Determine the (X, Y) coordinate at the center of the cell enclosing the given text.  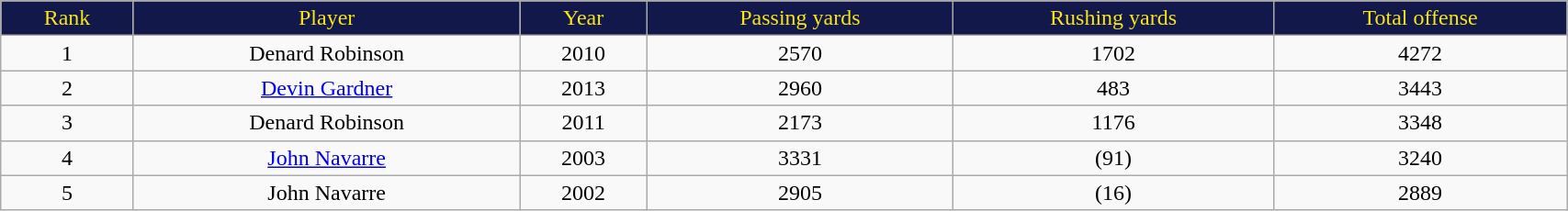
4272 (1420, 53)
Rank (68, 18)
1 (68, 53)
3348 (1420, 123)
2 (68, 88)
Rushing yards (1113, 18)
(91) (1113, 158)
Passing yards (799, 18)
2013 (583, 88)
2003 (583, 158)
2011 (583, 123)
3331 (799, 158)
3240 (1420, 158)
2889 (1420, 193)
2173 (799, 123)
2010 (583, 53)
Player (327, 18)
5 (68, 193)
1176 (1113, 123)
2570 (799, 53)
2905 (799, 193)
3 (68, 123)
1702 (1113, 53)
2002 (583, 193)
483 (1113, 88)
4 (68, 158)
Year (583, 18)
3443 (1420, 88)
(16) (1113, 193)
Total offense (1420, 18)
2960 (799, 88)
Devin Gardner (327, 88)
